Scan for the cell matching the given text and deliver its (X, Y) coordinate at center. 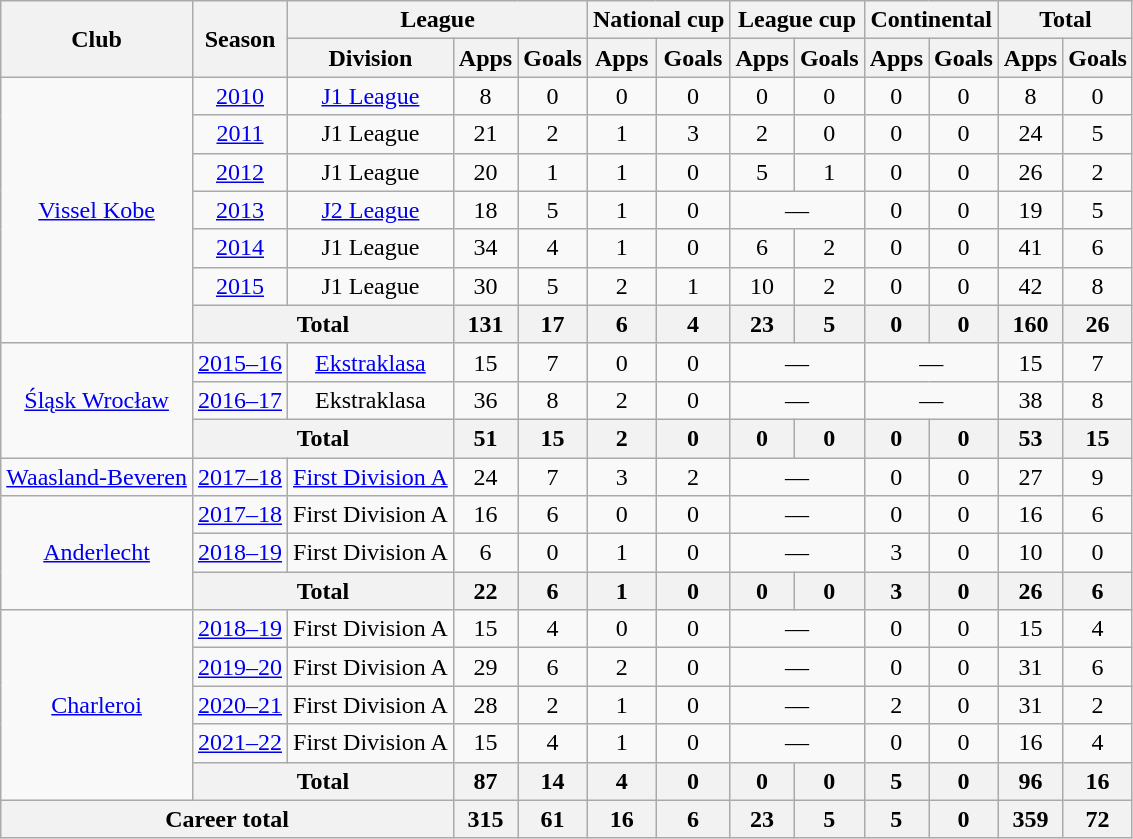
315 (485, 819)
2015 (240, 286)
2010 (240, 96)
131 (485, 324)
Continental (931, 20)
29 (485, 667)
Charleroi (97, 705)
League cup (797, 20)
National cup (658, 20)
2020–21 (240, 705)
Vissel Kobe (97, 210)
Waasland-Beveren (97, 477)
Career total (228, 819)
96 (1030, 781)
Śląsk Wrocław (97, 400)
J2 League (371, 210)
2021–22 (240, 743)
2013 (240, 210)
359 (1030, 819)
41 (1030, 248)
Division (371, 58)
League (438, 20)
Season (240, 39)
Anderlecht (97, 553)
27 (1030, 477)
9 (1098, 477)
17 (553, 324)
2011 (240, 134)
18 (485, 210)
53 (1030, 438)
87 (485, 781)
20 (485, 172)
21 (485, 134)
38 (1030, 400)
72 (1098, 819)
14 (553, 781)
61 (553, 819)
2015–16 (240, 362)
36 (485, 400)
2019–20 (240, 667)
Club (97, 39)
22 (485, 591)
2016–17 (240, 400)
42 (1030, 286)
19 (1030, 210)
51 (485, 438)
30 (485, 286)
28 (485, 705)
2012 (240, 172)
160 (1030, 324)
34 (485, 248)
2014 (240, 248)
